Return the (x, y) coordinate for the center point of the cell that contains the specified text.  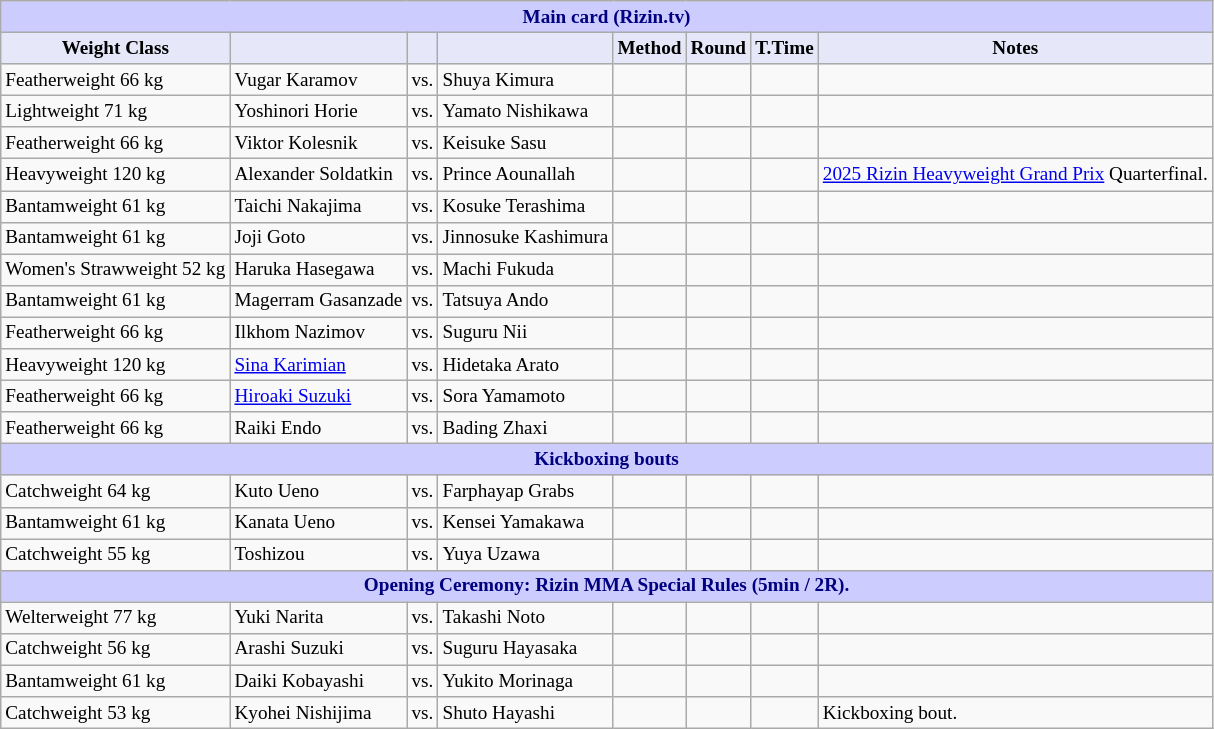
Farphayap Grabs (526, 491)
Suguru Nii (526, 333)
Yuya Uzawa (526, 554)
Shuto Hayashi (526, 713)
Sina Karimian (318, 365)
Prince Aounallah (526, 175)
Yoshinori Horie (318, 111)
T.Time (785, 48)
Suguru Hayasaka (526, 649)
Round (718, 48)
Raiki Endo (318, 428)
Yukito Morinaga (526, 681)
Kickboxing bout. (1015, 713)
Method (650, 48)
Bading Zhaxi (526, 428)
Welterweight 77 kg (116, 618)
Toshizou (318, 554)
Daiki Kobayashi (318, 681)
Haruka Hasegawa (318, 270)
Tatsuya Ando (526, 301)
Catchweight 55 kg (116, 554)
Ilkhom Nazimov (318, 333)
Takashi Noto (526, 618)
Machi Fukuda (526, 270)
Taichi Nakajima (318, 206)
2025 Rizin Heavyweight Grand Prix Quarterfinal. (1015, 175)
Notes (1015, 48)
Kuto Ueno (318, 491)
Lightweight 71 kg (116, 111)
Joji Goto (318, 238)
Keisuke Sasu (526, 143)
Yamato Nishikawa (526, 111)
Catchweight 53 kg (116, 713)
Magerram Gasanzade (318, 301)
Main card (Rizin.tv) (607, 17)
Kickboxing bouts (607, 460)
Yuki Narita (318, 618)
Opening Ceremony: Rizin MMA Special Rules (5min / 2R). (607, 586)
Women's Strawweight 52 kg (116, 270)
Weight Class (116, 48)
Kyohei Nishijima (318, 713)
Alexander Soldatkin (318, 175)
Catchweight 56 kg (116, 649)
Catchweight 64 kg (116, 491)
Shuya Kimura (526, 80)
Jinnosuke Kashimura (526, 238)
Hidetaka Arato (526, 365)
Hiroaki Suzuki (318, 396)
Vugar Karamov (318, 80)
Kanata Ueno (318, 523)
Sora Yamamoto (526, 396)
Arashi Suzuki (318, 649)
Kosuke Terashima (526, 206)
Viktor Kolesnik (318, 143)
Kensei Yamakawa (526, 523)
